Extract the (x, y) coordinate from the center of the cell holding the provided text.  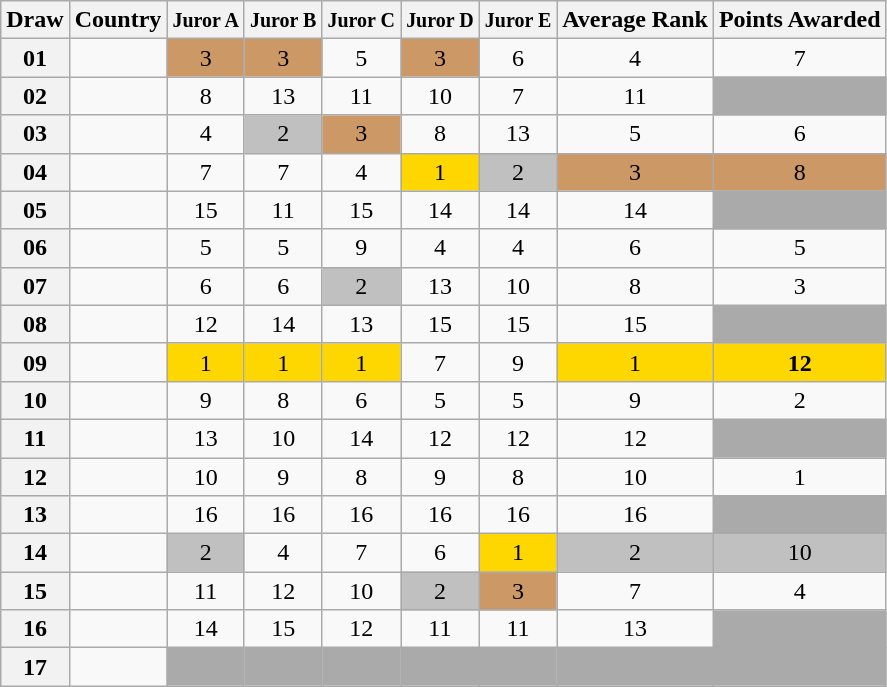
Juror D (440, 20)
08 (35, 324)
03 (35, 134)
06 (35, 248)
05 (35, 210)
Juror E (518, 20)
Juror C (362, 20)
09 (35, 362)
17 (35, 667)
Points Awarded (800, 20)
07 (35, 286)
Country (118, 20)
02 (35, 96)
Juror A (206, 20)
Average Rank (636, 20)
04 (35, 172)
01 (35, 58)
Juror B (283, 20)
Draw (35, 20)
